Identify which cell holds the provided text, then report its [x, y] central coordinate. 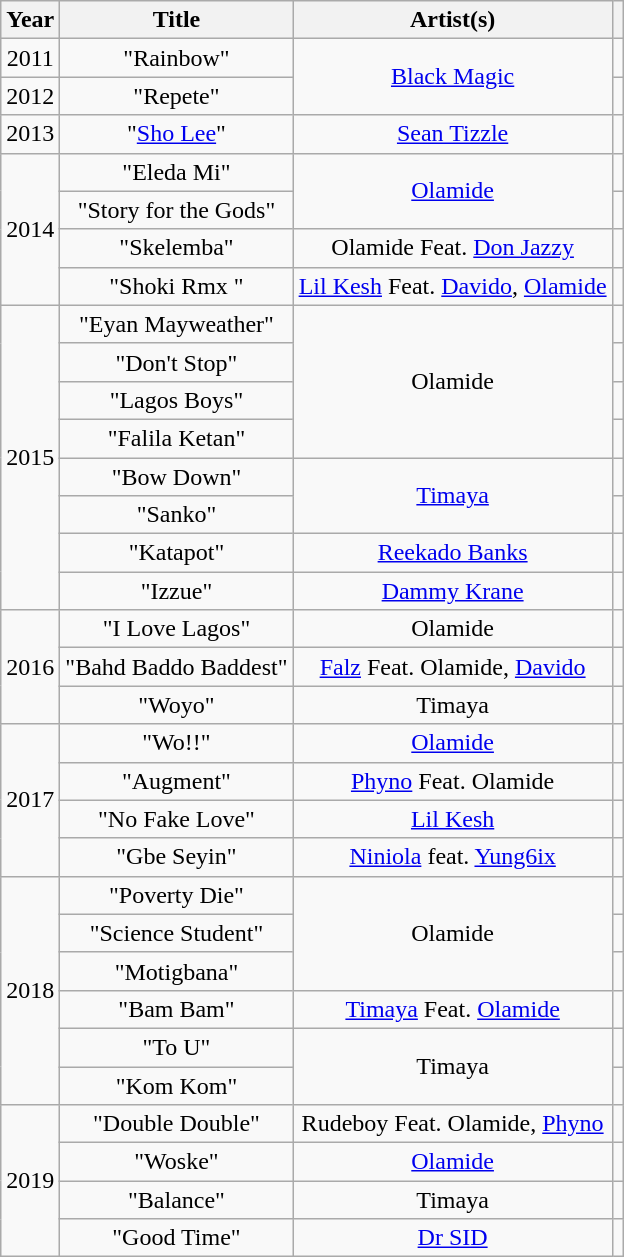
"Bam Bam" [176, 1009]
2013 [30, 134]
Niniola feat. Yung6ix [452, 857]
Dr SID [452, 1238]
2014 [30, 229]
"Science Student" [176, 933]
2011 [30, 58]
"Eyan Mayweather" [176, 324]
"Balance" [176, 1200]
"Rainbow" [176, 58]
2016 [30, 667]
2019 [30, 1181]
Olamide Feat. Don Jazzy [452, 248]
"Falila Ketan" [176, 438]
Year [30, 20]
2017 [30, 800]
Black Magic [452, 77]
"Shoki Rmx " [176, 286]
"Sanko" [176, 515]
Dammy Krane [452, 591]
Artist(s) [452, 20]
"Katapot" [176, 553]
Sean Tizzle [452, 134]
"Woske" [176, 1162]
2015 [30, 457]
2012 [30, 96]
"Good Time" [176, 1238]
Timaya Feat. Olamide [452, 1009]
"Gbe Seyin" [176, 857]
Phyno Feat. Olamide [452, 781]
2018 [30, 990]
"Skelemba" [176, 248]
"Story for the Gods" [176, 210]
"Woyo" [176, 705]
"To U" [176, 1047]
"Eleda Mi" [176, 172]
Lil Kesh Feat. Davido, Olamide [452, 286]
"Motigbana" [176, 971]
"Wo!!" [176, 743]
"Poverty Die" [176, 895]
"Kom Kom" [176, 1085]
"Sho Lee" [176, 134]
"Lagos Boys" [176, 400]
Rudeboy Feat. Olamide, Phyno [452, 1124]
"I Love Lagos" [176, 629]
Lil Kesh [452, 819]
"Izzue" [176, 591]
"Double Double" [176, 1124]
"No Fake Love" [176, 819]
Falz Feat. Olamide, Davido [452, 667]
Reekado Banks [452, 553]
"Bow Down" [176, 477]
"Don't Stop" [176, 362]
Title [176, 20]
"Repete" [176, 96]
"Bahd Baddo Baddest" [176, 667]
"Augment" [176, 781]
